Find where the given text appears and provide that cell's center as [x, y] coordinate. 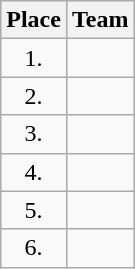
Place [34, 20]
3. [34, 134]
2. [34, 96]
Team [100, 20]
1. [34, 58]
5. [34, 210]
6. [34, 248]
4. [34, 172]
